Capture the cell that displays the provided text and extract its (X, Y) central coordinate. 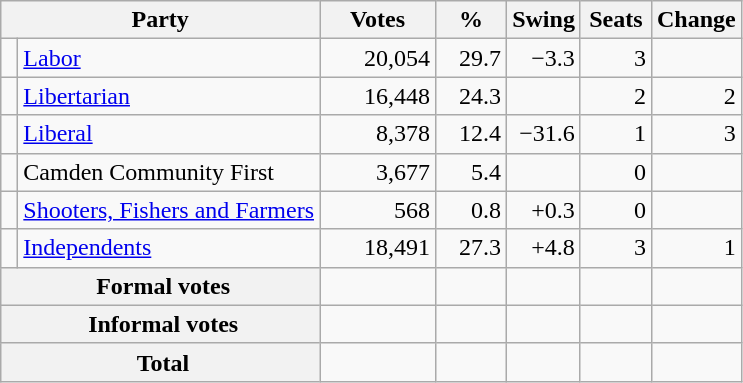
−3.3 (544, 58)
Swing (544, 20)
% (472, 20)
+4.8 (544, 248)
Shooters, Fishers and Farmers (169, 210)
568 (378, 210)
24.3 (472, 96)
Change (696, 20)
Liberal (169, 134)
27.3 (472, 248)
Independents (169, 248)
Seats (616, 20)
0.8 (472, 210)
Formal votes (160, 286)
Informal votes (160, 324)
20,054 (378, 58)
12.4 (472, 134)
+0.3 (544, 210)
Votes (378, 20)
3,677 (378, 172)
29.7 (472, 58)
−31.6 (544, 134)
18,491 (378, 248)
Camden Community First (169, 172)
Total (160, 362)
Party (160, 20)
5.4 (472, 172)
Labor (169, 58)
16,448 (378, 96)
Libertarian (169, 96)
8,378 (378, 134)
